Locate the cell with the specified text and output its [x, y] center coordinate. 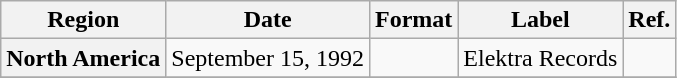
Format [413, 20]
Label [540, 20]
North America [84, 58]
Ref. [650, 20]
Date [268, 20]
Elektra Records [540, 58]
Region [84, 20]
September 15, 1992 [268, 58]
